Output the [x, y] coordinate of the center of the cell containing the given text.  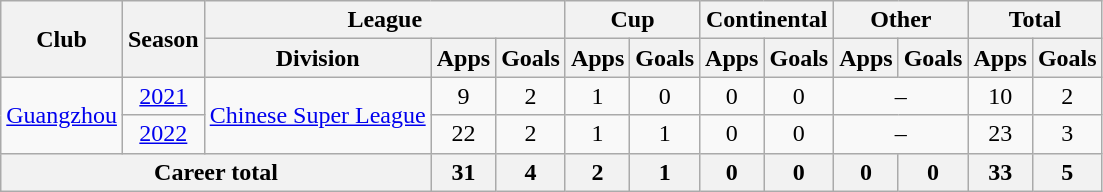
Season [163, 39]
23 [1000, 134]
5 [1067, 172]
Continental [767, 20]
League [384, 20]
2021 [163, 96]
Cup [632, 20]
Total [1035, 20]
Other [901, 20]
2022 [163, 134]
Division [318, 58]
Chinese Super League [318, 115]
4 [531, 172]
Guangzhou [62, 115]
10 [1000, 96]
33 [1000, 172]
Career total [216, 172]
22 [463, 134]
3 [1067, 134]
9 [463, 96]
Club [62, 39]
31 [463, 172]
